Provide the (x, y) coordinate of the cell's center where the given text is located.  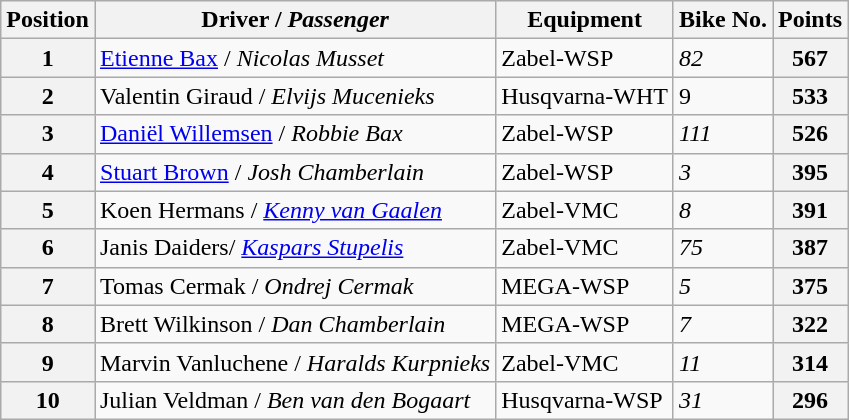
Husqvarna-WSP (585, 400)
Points (810, 20)
82 (722, 58)
11 (722, 362)
Stuart Brown / Josh Chamberlain (294, 172)
387 (810, 248)
1 (48, 58)
Koen Hermans / Kenny van Gaalen (294, 210)
Position (48, 20)
Equipment (585, 20)
314 (810, 362)
526 (810, 134)
Marvin Vanluchene / Haralds Kurpnieks (294, 362)
Valentin Giraud / Elvijs Mucenieks (294, 96)
Driver / Passenger (294, 20)
4 (48, 172)
Janis Daiders/ Kaspars Stupelis (294, 248)
322 (810, 324)
Brett Wilkinson / Dan Chamberlain (294, 324)
111 (722, 134)
375 (810, 286)
31 (722, 400)
296 (810, 400)
533 (810, 96)
391 (810, 210)
Bike No. (722, 20)
6 (48, 248)
Julian Veldman / Ben van den Bogaart (294, 400)
Etienne Bax / Nicolas Musset (294, 58)
567 (810, 58)
75 (722, 248)
Tomas Cermak / Ondrej Cermak (294, 286)
10 (48, 400)
395 (810, 172)
Daniël Willemsen / Robbie Bax (294, 134)
Husqvarna-WHT (585, 96)
2 (48, 96)
